Detect which cell encompasses the target text, then output its [x, y] center coordinate. 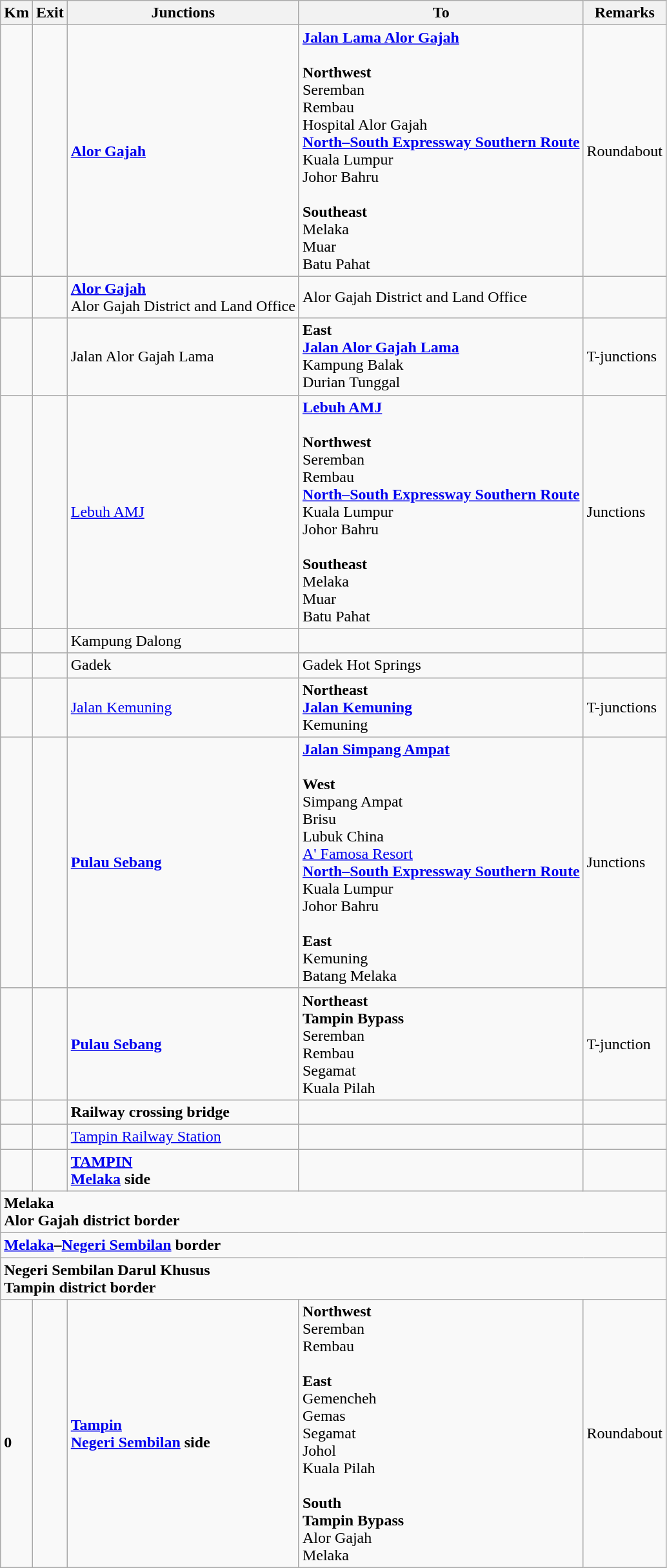
Km [17, 13]
Gadek Hot Springs [441, 665]
Northwest Seremban RembauEast Gemencheh Gemas Segamat Johol Kuala PilahSouth Tampin Bypass Alor Gajah Melaka [441, 1434]
Lebuh AMJNorthwest Seremban Rembau North–South Expressway Southern RouteKuala LumpurJohor BahruSoutheast Melaka Muar Batu Pahat [441, 512]
East Jalan Alor Gajah LamaKampung BalakDurian Tunggal [441, 356]
Melaka–Negeri Sembilan border [333, 1245]
To [441, 13]
Alor Gajah District and Land Office [441, 297]
Northeast Tampin Bypass Seremban Rembau Segamat Kuala Pilah [441, 1044]
Lebuh AMJ [183, 512]
Remarks [624, 13]
T-junction [624, 1044]
0 [17, 1434]
Jalan Kemuning [183, 707]
Tampin Railway Station [183, 1136]
Gadek [183, 665]
Jalan Alor Gajah Lama [183, 356]
Alor Gajah [183, 151]
Kampung Dalong [183, 641]
Alor GajahAlor Gajah District and Land Office [183, 297]
TampinNegeri Sembilan side [183, 1434]
TAMPINMelaka side [183, 1169]
Northeast Jalan KemuningKemuning [441, 707]
Exit [50, 13]
Railway crossing bridge [183, 1112]
Negeri Sembilan Darul KhususTampin district border [333, 1279]
MelakaAlor Gajah district border [333, 1212]
